Detect which cell encompasses the target text, then output its [x, y] center coordinate. 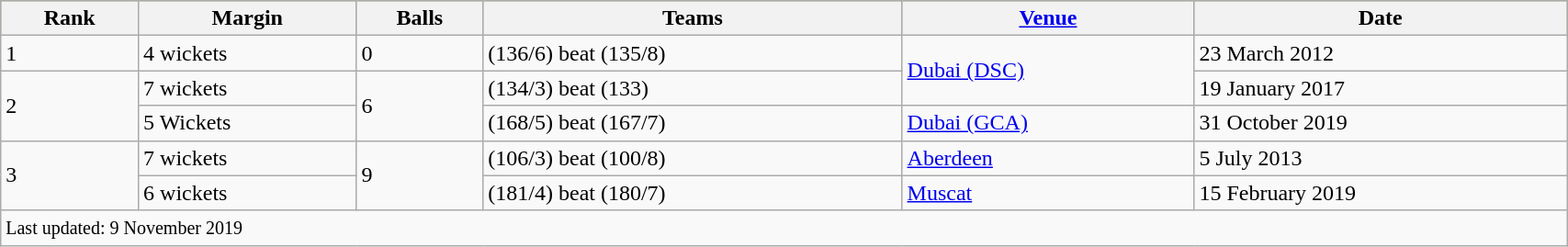
Dubai (DSC) [1048, 71]
31 October 2019 [1381, 123]
15 February 2019 [1381, 193]
Aberdeen [1048, 158]
Rank [70, 18]
Balls [420, 18]
(134/3) beat (133) [693, 88]
(168/5) beat (167/7) [693, 123]
5 Wickets [248, 123]
Margin [248, 18]
1 [70, 53]
9 [420, 175]
Teams [693, 18]
23 March 2012 [1381, 53]
3 [70, 175]
6 wickets [248, 193]
Date [1381, 18]
(181/4) beat (180/7) [693, 193]
19 January 2017 [1381, 88]
6 [420, 106]
(136/6) beat (135/8) [693, 53]
5 July 2013 [1381, 158]
Muscat [1048, 193]
Venue [1048, 18]
Dubai (GCA) [1048, 123]
Last updated: 9 November 2019 [784, 228]
4 wickets [248, 53]
2 [70, 106]
0 [420, 53]
(106/3) beat (100/8) [693, 158]
